Capture the cell that displays the provided text and extract its (x, y) central coordinate. 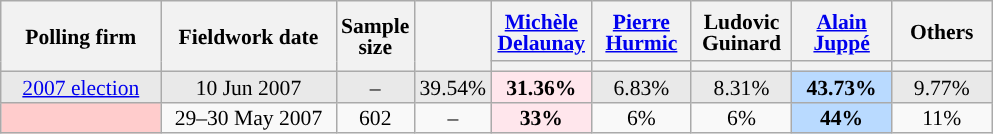
Ludovic Guinard (741, 31)
31.36% (541, 86)
6.83% (641, 86)
Samplesize (375, 36)
602 (375, 118)
Michèle Delaunay (541, 31)
29–30 May 2007 (248, 118)
2007 election (81, 86)
Fieldwork date (248, 36)
44% (842, 118)
Polling firm (81, 36)
33% (541, 118)
10 Jun 2007 (248, 86)
9.77% (942, 86)
Alain Juppé (842, 31)
43.73% (842, 86)
11% (942, 118)
39.54% (452, 86)
Pierre Hurmic (641, 31)
8.31% (741, 86)
Others (942, 31)
